Determine the [x, y] coordinate at the center of the cell enclosing the given text.  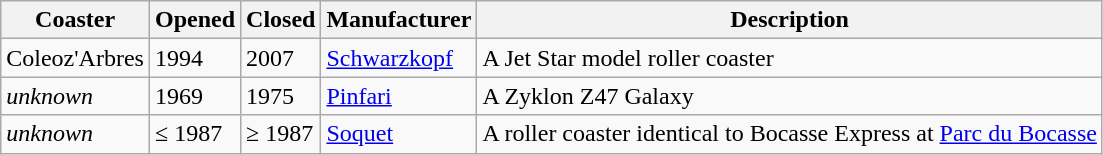
Schwarzkopf [399, 58]
A Jet Star model roller coaster [790, 58]
1969 [194, 96]
2007 [281, 58]
Manufacturer [399, 20]
1994 [194, 58]
Pinfari [399, 96]
≤ 1987 [194, 134]
Closed [281, 20]
Coaster [76, 20]
A roller coaster identical to Bocasse Express at Parc du Bocasse [790, 134]
Coleoz'Arbres [76, 58]
Description [790, 20]
Soquet [399, 134]
A Zyklon Z47 Galaxy [790, 96]
1975 [281, 96]
Opened [194, 20]
≥ 1987 [281, 134]
